Provide the [x, y] coordinate of the cell's center where the given text is located.  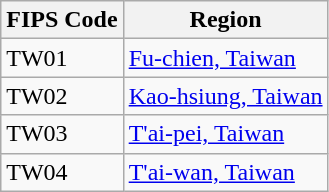
TW03 [62, 134]
Fu-chien, Taiwan [226, 58]
T'ai-wan, Taiwan [226, 172]
FIPS Code [62, 20]
TW02 [62, 96]
Kao-hsiung, Taiwan [226, 96]
TW04 [62, 172]
TW01 [62, 58]
Region [226, 20]
T'ai-pei, Taiwan [226, 134]
